Output the [x, y] coordinate of the center of the cell containing the given text.  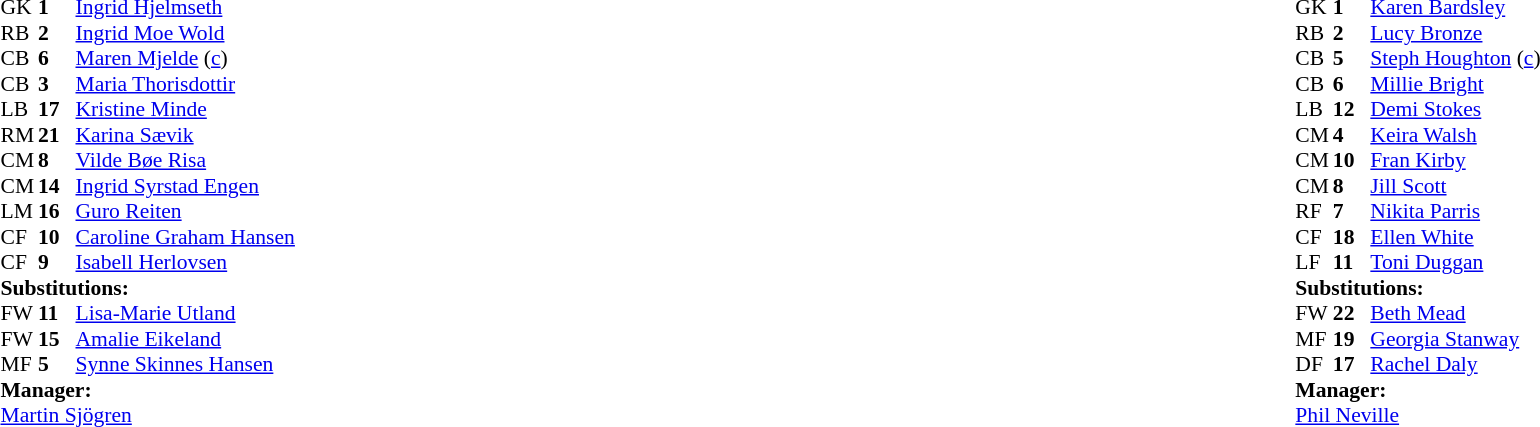
15 [57, 339]
Millie Bright [1455, 84]
DF [1314, 365]
Nikita Parris [1455, 211]
16 [57, 211]
Lucy Bronze [1455, 33]
Fran Kirby [1455, 161]
18 [1352, 237]
Toni Duggan [1455, 263]
14 [57, 186]
Steph Houghton (c) [1455, 59]
Rachel Daly [1455, 365]
RM [19, 135]
Synne Skinnes Hansen [186, 365]
Georgia Stanway [1455, 339]
Ingrid Moe Wold [186, 33]
12 [1352, 109]
Karina Sævik [186, 135]
Maria Thorisdottir [186, 84]
Kristine Minde [186, 109]
LF [1314, 263]
7 [1352, 211]
19 [1352, 339]
Ingrid Syrstad Engen [186, 186]
Demi Stokes [1455, 109]
Maren Mjelde (c) [186, 59]
Amalie Eikeland [186, 339]
Lisa-Marie Utland [186, 313]
3 [57, 84]
Caroline Graham Hansen [186, 237]
Guro Reiten [186, 211]
21 [57, 135]
Ellen White [1455, 237]
Jill Scott [1455, 186]
Keira Walsh [1455, 135]
LM [19, 211]
4 [1352, 135]
Isabell Herlovsen [186, 263]
9 [57, 263]
Vilde Bøe Risa [186, 161]
22 [1352, 313]
Beth Mead [1455, 313]
RF [1314, 211]
